For the text-containing cell, return its midpoint in [x, y] coordinate format. 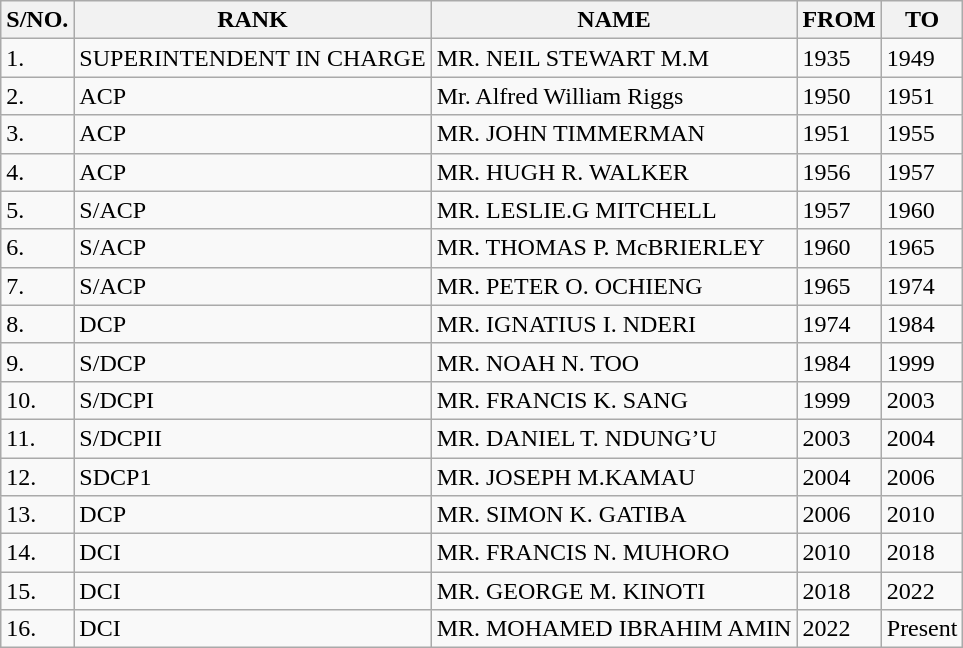
MR. MOHAMED IBRAHIM AMIN [614, 629]
MR. JOSEPH M.KAMAU [614, 477]
13. [38, 515]
Mr. Alfred William Riggs [614, 96]
MR. FRANCIS N. MUHORO [614, 553]
S/NO. [38, 20]
6. [38, 248]
2. [38, 96]
MR. HUGH R. WALKER [614, 172]
RANK [252, 20]
1955 [922, 134]
16. [38, 629]
12. [38, 477]
SUPERINTENDENT IN CHARGE [252, 58]
15. [38, 591]
10. [38, 400]
5. [38, 210]
4. [38, 172]
S/DCPII [252, 438]
1949 [922, 58]
NAME [614, 20]
MR. GEORGE M. KINOTI [614, 591]
MR. SIMON K. GATIBA [614, 515]
MR. THOMAS P. McBRIERLEY [614, 248]
MR. DANIEL T. NDUNG’U [614, 438]
MR. JOHN TIMMERMAN [614, 134]
MR. IGNATIUS I. NDERI [614, 324]
SDCP1 [252, 477]
MR. LESLIE.G MITCHELL [614, 210]
MR. FRANCIS K. SANG [614, 400]
1950 [839, 96]
FROM [839, 20]
TO [922, 20]
MR. NOAH N. TOO [614, 362]
1935 [839, 58]
Present [922, 629]
1956 [839, 172]
S/DCPI [252, 400]
8. [38, 324]
S/DCP [252, 362]
7. [38, 286]
1. [38, 58]
MR. PETER O. OCHIENG [614, 286]
9. [38, 362]
3. [38, 134]
14. [38, 553]
MR. NEIL STEWART M.M [614, 58]
11. [38, 438]
